Return (X, Y) of the center of cell containing provided text 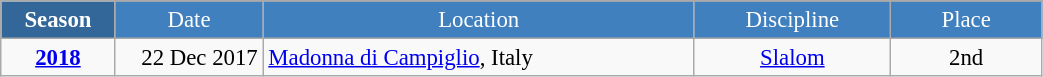
Date (189, 20)
Slalom (792, 58)
22 Dec 2017 (189, 58)
Location (478, 20)
2018 (58, 58)
Place (966, 20)
Discipline (792, 20)
Madonna di Campiglio, Italy (478, 58)
Season (58, 20)
2nd (966, 58)
